Scan for the cell matching the given text and deliver its [X, Y] coordinate at center. 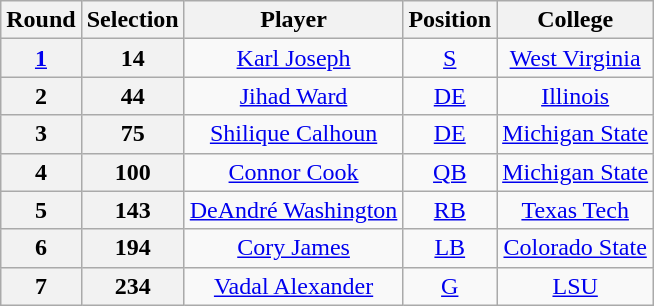
234 [132, 286]
Vadal Alexander [294, 286]
Round [41, 20]
Selection [132, 20]
Colorado State [576, 248]
Illinois [576, 96]
5 [41, 210]
1 [41, 58]
Cory James [294, 248]
Karl Joseph [294, 58]
Texas Tech [576, 210]
LB [450, 248]
College [576, 20]
Connor Cook [294, 172]
DeAndré Washington [294, 210]
14 [132, 58]
LSU [576, 286]
75 [132, 134]
Position [450, 20]
Jihad Ward [294, 96]
100 [132, 172]
4 [41, 172]
7 [41, 286]
3 [41, 134]
S [450, 58]
Player [294, 20]
194 [132, 248]
2 [41, 96]
RB [450, 210]
QB [450, 172]
44 [132, 96]
G [450, 286]
West Virginia [576, 58]
Shilique Calhoun [294, 134]
143 [132, 210]
6 [41, 248]
